Return the [X, Y] coordinate for the center point of the cell that contains the specified text.  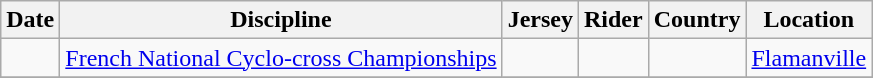
Rider [613, 20]
Discipline [281, 20]
French National Cyclo-cross Championships [281, 58]
Location [809, 20]
Flamanville [809, 58]
Jersey [540, 20]
Country [697, 20]
Date [30, 20]
